Return the (X, Y) coordinate for the center point of the cell that contains the specified text.  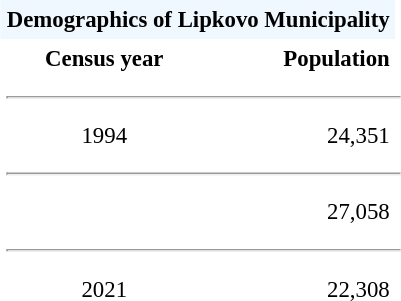
Population (302, 58)
24,351 (302, 136)
1994 (104, 136)
Census year (104, 58)
Demographics of Lipkovo Municipality (198, 20)
27,058 (302, 212)
